Find where the given text appears and provide that cell's center as (X, Y) coordinate. 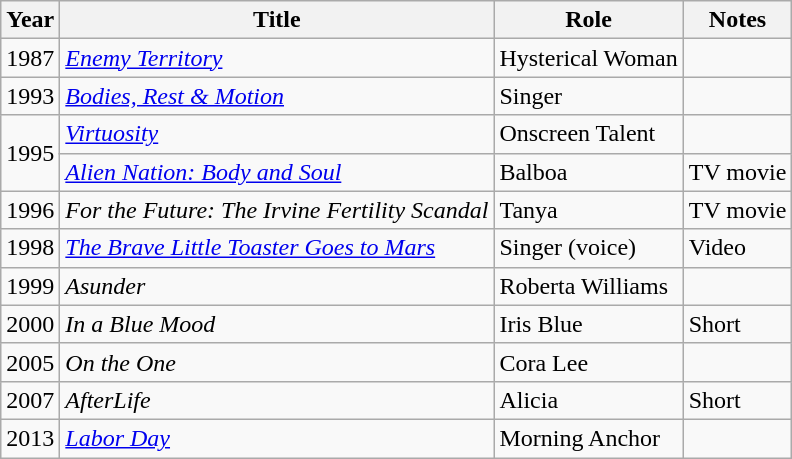
1999 (30, 286)
Singer (voice) (588, 248)
1987 (30, 58)
Balboa (588, 172)
Roberta Williams (588, 286)
Hysterical Woman (588, 58)
For the Future: The Irvine Fertility Scandal (277, 210)
1995 (30, 153)
In a Blue Mood (277, 324)
Morning Anchor (588, 438)
Tanya (588, 210)
1993 (30, 96)
Virtuosity (277, 134)
Notes (738, 20)
2005 (30, 362)
On the One (277, 362)
Title (277, 20)
Alicia (588, 400)
Year (30, 20)
1998 (30, 248)
Video (738, 248)
Onscreen Talent (588, 134)
2000 (30, 324)
AfterLife (277, 400)
Bodies, Rest & Motion (277, 96)
2013 (30, 438)
Role (588, 20)
2007 (30, 400)
Iris Blue (588, 324)
The Brave Little Toaster Goes to Mars (277, 248)
Enemy Territory (277, 58)
Asunder (277, 286)
Labor Day (277, 438)
1996 (30, 210)
Singer (588, 96)
Alien Nation: Body and Soul (277, 172)
Cora Lee (588, 362)
